Return (X, Y) of the center of cell containing provided text 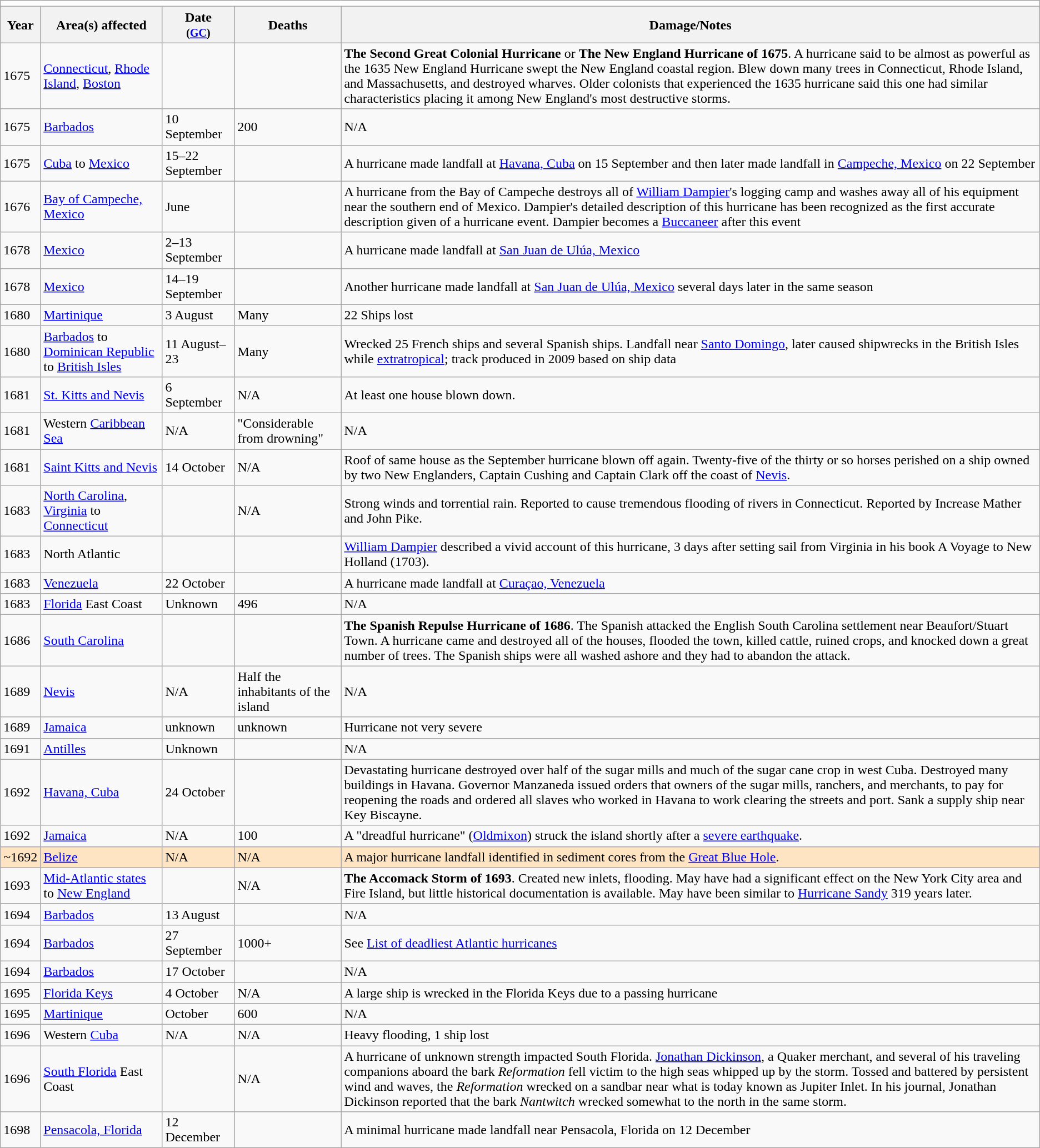
See List of deadliest Atlantic hurricanes (690, 943)
A minimal hurricane made landfall near Pensacola, Florida on 12 December (690, 1130)
Barbados to Dominican Republic to British Isles (101, 351)
Half the inhabitants of the island (288, 691)
14 October (198, 467)
Belize (101, 857)
Florida East Coast (101, 604)
Heavy flooding, 1 ship lost (690, 1035)
Damage/Notes (690, 24)
A major hurricane landfall identified in sediment cores from the Great Blue Hole. (690, 857)
William Dampier described a vivid account of this hurricane, 3 days after setting sail from Virginia in his book A Voyage to New Holland (1703). (690, 554)
~1692 (21, 857)
Florida Keys (101, 992)
22 Ships lost (690, 315)
Date(GC) (198, 24)
1000+ (288, 943)
A large ship is wrecked in the Florida Keys due to a passing hurricane (690, 992)
14–19 September (198, 287)
27 September (198, 943)
North Carolina, Virginia to Connecticut (101, 511)
A hurricane made landfall at San Juan de Ulúa, Mexico (690, 250)
"Considerable from drowning" (288, 431)
600 (288, 1014)
24 October (198, 792)
22 October (198, 583)
A hurricane made landfall at Curaçao, Venezuela (690, 583)
June (198, 207)
Year (21, 24)
Strong winds and torrential rain. Reported to cause tremendous flooding of rivers in Connecticut. Reported by Increase Mather and John Pike. (690, 511)
Another hurricane made landfall at San Juan de Ulúa, Mexico several days later in the same season (690, 287)
South Carolina (101, 640)
Hurricane not very severe (690, 728)
496 (288, 604)
St. Kitts and Nevis (101, 394)
Venezuela (101, 583)
15–22 September (198, 163)
Nevis (101, 691)
1676 (21, 207)
4 October (198, 992)
Saint Kitts and Nevis (101, 467)
1686 (21, 640)
6 September (198, 394)
Western Cuba (101, 1035)
200 (288, 127)
Pensacola, Florida (101, 1130)
South Florida East Coast (101, 1079)
1698 (21, 1130)
11 August–23 (198, 351)
Connecticut, Rhode Island, Boston (101, 76)
October (198, 1014)
100 (288, 836)
13 August (198, 914)
Area(s) affected (101, 24)
Bay of Campeche, Mexico (101, 207)
A hurricane made landfall at Havana, Cuba on 15 September and then later made landfall in Campeche, Mexico on 22 September (690, 163)
17 October (198, 971)
At least one house blown down. (690, 394)
Deaths (288, 24)
1693 (21, 885)
3 August (198, 315)
10 September (198, 127)
Western Caribbean Sea (101, 431)
A "dreadful hurricane" (Oldmixon) struck the island shortly after a severe earthquake. (690, 836)
Cuba to Mexico (101, 163)
Havana, Cuba (101, 792)
2–13 September (198, 250)
Antilles (101, 749)
Mid-Atlantic states to New England (101, 885)
North Atlantic (101, 554)
12 December (198, 1130)
1691 (21, 749)
